Detect which cell encompasses the target text, then output its (X, Y) center coordinate. 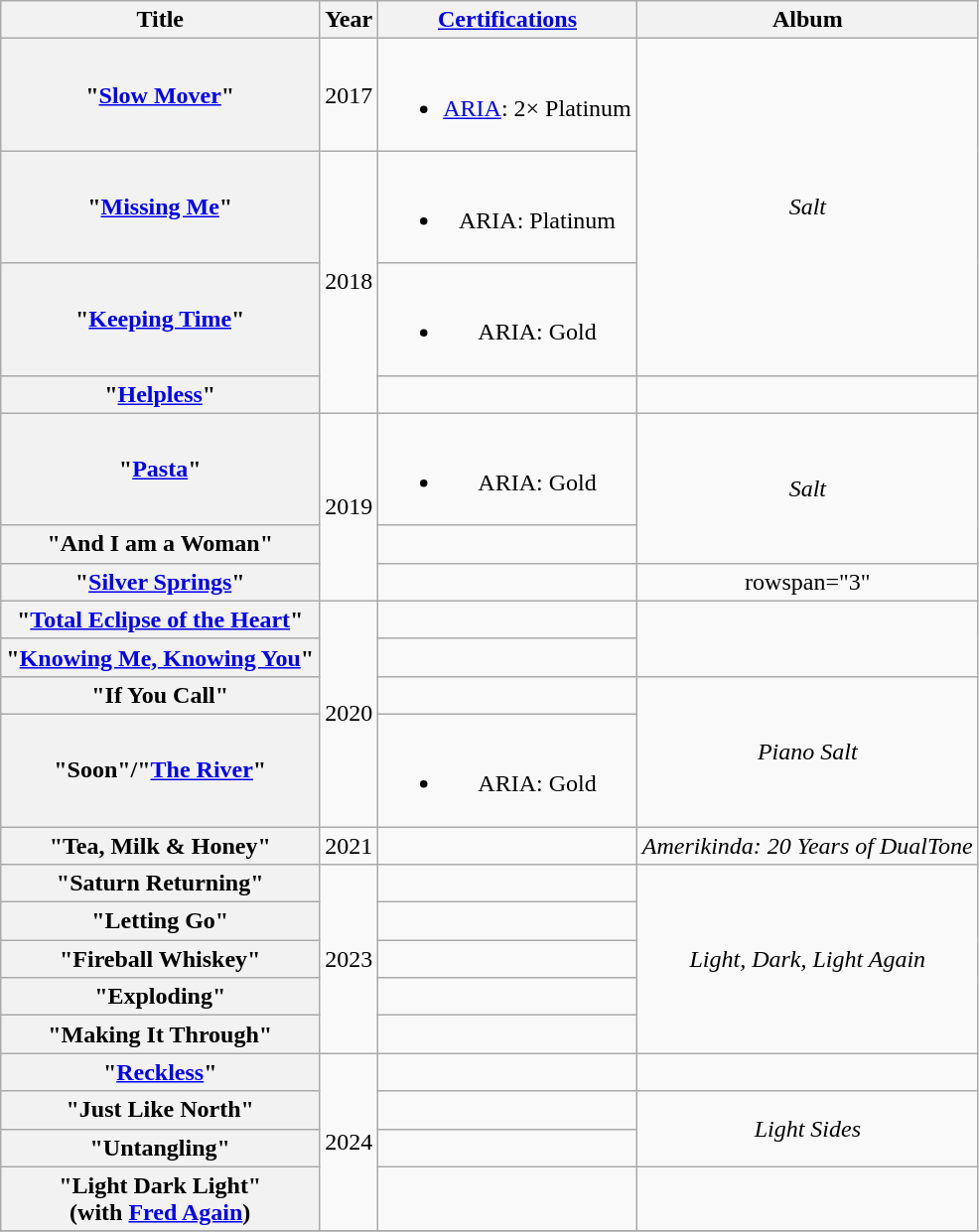
"Silver Springs" (161, 582)
2024 (350, 1142)
2019 (350, 506)
2018 (350, 282)
"Untangling" (161, 1148)
"Slow Mover" (161, 95)
"Keeping Time" (161, 320)
ARIA: Platinum (508, 206)
Light, Dark, Light Again (807, 959)
rowspan="3" (807, 582)
Light Sides (807, 1129)
Album (807, 20)
"Fireball Whiskey" (161, 959)
"Letting Go" (161, 921)
Amerikinda: 20 Years of DualTone (807, 845)
"Making It Through" (161, 1034)
Piano Salt (807, 751)
"Light Dark Light"(with Fred Again) (161, 1199)
"Missing Me" (161, 206)
"If You Call" (161, 695)
"Saturn Returning" (161, 884)
"Helpless" (161, 394)
Certifications (508, 20)
"Reckless" (161, 1072)
2023 (350, 959)
2021 (350, 845)
ARIA: 2× Platinum (508, 95)
"Tea, Milk & Honey" (161, 845)
"Knowing Me, Knowing You" (161, 657)
Title (161, 20)
"Soon"/"The River" (161, 770)
"Just Like North" (161, 1110)
"And I am a Woman" (161, 544)
Year (350, 20)
2017 (350, 95)
"Total Eclipse of the Heart" (161, 619)
"Pasta" (161, 469)
"Exploding" (161, 997)
2020 (350, 713)
